Locate the cell with the specified text and output its [x, y] center coordinate. 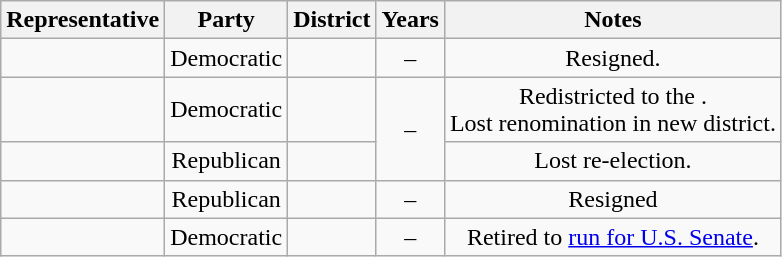
Years [410, 20]
Representative [83, 20]
District [332, 20]
Resigned [612, 199]
Notes [612, 20]
Retired to run for U.S. Senate. [612, 237]
Resigned. [612, 58]
Party [226, 20]
Lost re-election. [612, 161]
Redistricted to the .Lost renomination in new district. [612, 110]
